From the cell containing the given text, extract its center point as [X, Y] coordinate. 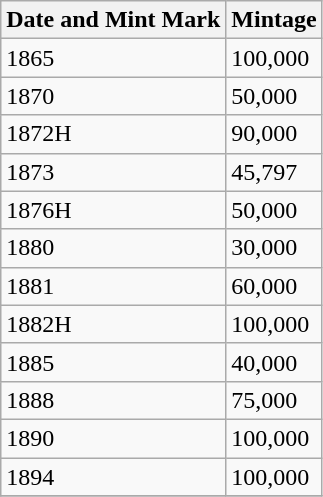
1881 [114, 286]
1876H [114, 210]
1865 [114, 58]
Date and Mint Mark [114, 20]
45,797 [274, 172]
1885 [114, 362]
30,000 [274, 248]
1880 [114, 248]
1888 [114, 400]
1873 [114, 172]
60,000 [274, 286]
1890 [114, 438]
1872H [114, 134]
40,000 [274, 362]
90,000 [274, 134]
1894 [114, 477]
75,000 [274, 400]
1870 [114, 96]
Mintage [274, 20]
1882H [114, 324]
